Pinpoint the cell where the given text exists, returning its [X, Y] midpoint coordinate. 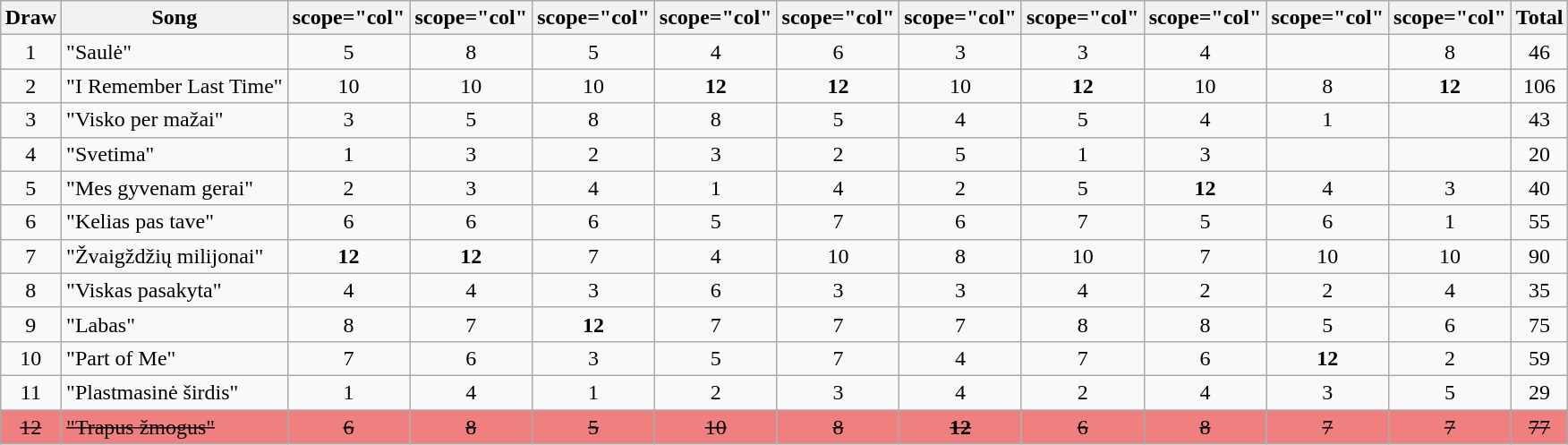
35 [1539, 290]
"Kelias pas tave" [175, 222]
Draw [30, 18]
40 [1539, 188]
Total [1539, 18]
"Žvaigždžių milijonai" [175, 256]
Song [175, 18]
"Visko per mažai" [175, 120]
"Svetima" [175, 154]
"Mes gyvenam gerai" [175, 188]
"Trapus žmogus" [175, 427]
"Plastmasinė širdis" [175, 392]
"I Remember Last Time" [175, 86]
46 [1539, 52]
9 [30, 324]
"Saulė" [175, 52]
106 [1539, 86]
43 [1539, 120]
"Part of Me" [175, 358]
75 [1539, 324]
"Viskas pasakyta" [175, 290]
29 [1539, 392]
90 [1539, 256]
59 [1539, 358]
55 [1539, 222]
77 [1539, 427]
"Labas" [175, 324]
11 [30, 392]
20 [1539, 154]
